Determine the [x, y] coordinate at the center of the cell enclosing the given text.  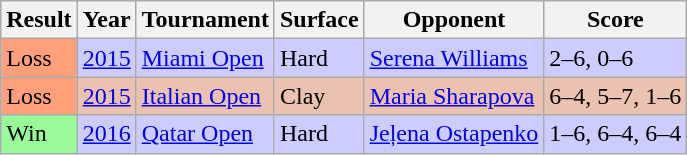
Surface [319, 20]
Win [39, 134]
Clay [319, 96]
2–6, 0–6 [616, 58]
Italian Open [205, 96]
Tournament [205, 20]
Score [616, 20]
Year [106, 20]
1–6, 6–4, 6–4 [616, 134]
Maria Sharapova [454, 96]
Qatar Open [205, 134]
6–4, 5–7, 1–6 [616, 96]
Jeļena Ostapenko [454, 134]
2016 [106, 134]
Miami Open [205, 58]
Result [39, 20]
Opponent [454, 20]
Serena Williams [454, 58]
